Locate the cell with the specified text and output its [x, y] center coordinate. 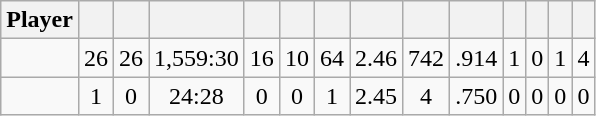
742 [426, 58]
1,559:30 [197, 58]
16 [262, 58]
.750 [476, 96]
Player [40, 20]
2.45 [376, 96]
24:28 [197, 96]
10 [296, 58]
64 [332, 58]
2.46 [376, 58]
.914 [476, 58]
